Return the [X, Y] coordinate for the center point of the cell that contains the specified text.  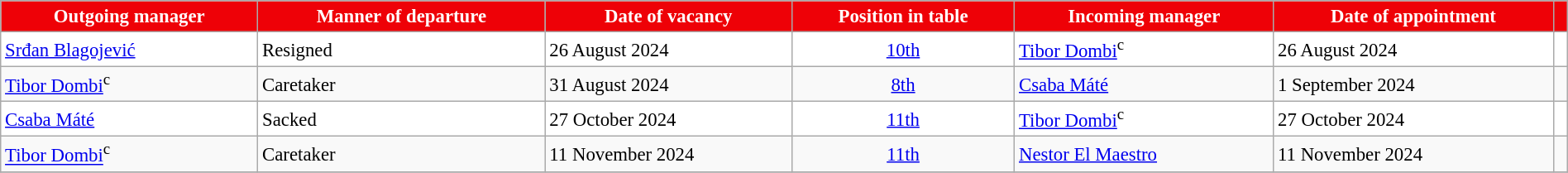
Incoming manager [1145, 17]
31 August 2024 [668, 84]
Position in table [903, 17]
1 September 2024 [1413, 84]
8th [903, 84]
Outgoing manager [129, 17]
Sacked [402, 119]
Date of appointment [1413, 17]
10th [903, 50]
Srđan Blagojević [129, 50]
Manner of departure [402, 17]
Resigned [402, 50]
Nestor El Maestro [1145, 154]
Date of vacancy [668, 17]
